Search for the cell housing the specified text and yield its (X, Y) center coordinate. 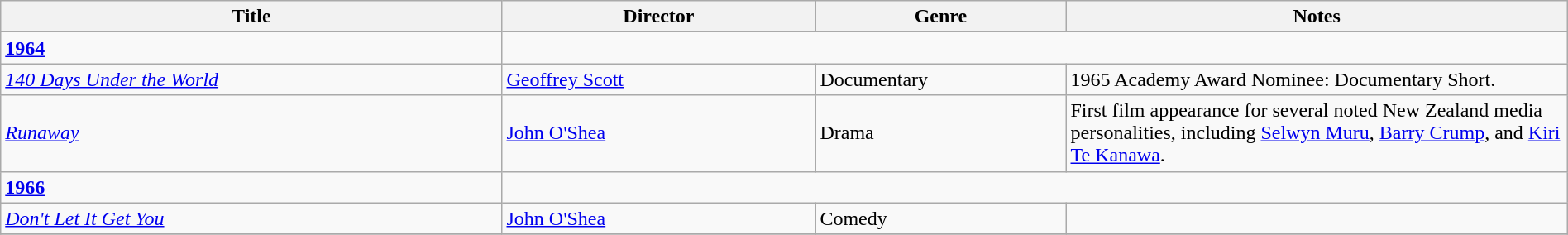
Comedy (941, 218)
Don't Let It Get You (251, 218)
140 Days Under the World (251, 79)
Geoffrey Scott (658, 79)
1964 (251, 48)
First film appearance for several noted New Zealand media personalities, including Selwyn Muru, Barry Crump, and Kiri Te Kanawa. (1317, 133)
Runaway (251, 133)
Genre (941, 17)
1965 Academy Award Nominee: Documentary Short. (1317, 79)
Documentary (941, 79)
Notes (1317, 17)
Drama (941, 133)
Title (251, 17)
Director (658, 17)
1966 (251, 187)
